From the cell containing the given text, extract its center point as (X, Y) coordinate. 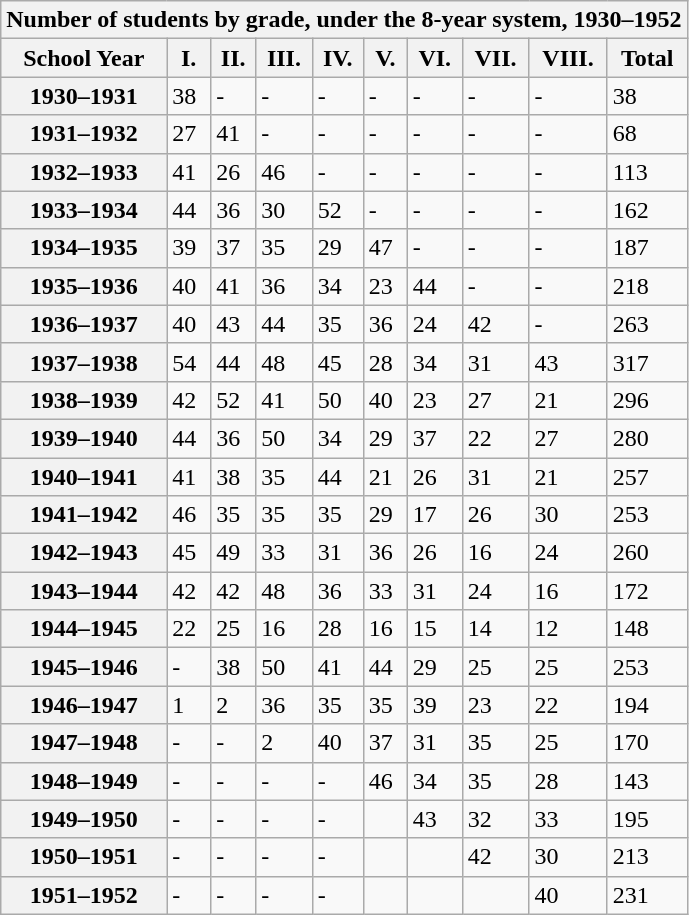
1939–1940 (84, 438)
317 (647, 362)
School Year (84, 58)
1951–1952 (84, 895)
1 (189, 705)
296 (647, 400)
68 (647, 134)
1934–1935 (84, 248)
143 (647, 781)
1940–1941 (84, 477)
113 (647, 172)
260 (647, 553)
49 (234, 553)
Total (647, 58)
1935–1936 (84, 286)
15 (434, 629)
IV. (338, 58)
1930–1931 (84, 96)
14 (496, 629)
170 (647, 743)
1938–1939 (84, 400)
VII. (496, 58)
1931–1932 (84, 134)
47 (385, 248)
1936–1937 (84, 324)
162 (647, 210)
187 (647, 248)
III. (284, 58)
1949–1950 (84, 819)
II. (234, 58)
1941–1942 (84, 515)
1948–1949 (84, 781)
148 (647, 629)
1946–1947 (84, 705)
195 (647, 819)
1950–1951 (84, 857)
54 (189, 362)
1942–1943 (84, 553)
1943–1944 (84, 591)
32 (496, 819)
VI. (434, 58)
1933–1934 (84, 210)
V. (385, 58)
1937–1938 (84, 362)
VIII. (568, 58)
1944–1945 (84, 629)
263 (647, 324)
17 (434, 515)
213 (647, 857)
1947–1948 (84, 743)
194 (647, 705)
218 (647, 286)
I. (189, 58)
280 (647, 438)
1932–1933 (84, 172)
12 (568, 629)
1945–1946 (84, 667)
Number of students by grade, under the 8-year system, 1930–1952 (344, 20)
231 (647, 895)
257 (647, 477)
172 (647, 591)
